Provide the (x, y) coordinate of the cell's center where the given text is located.  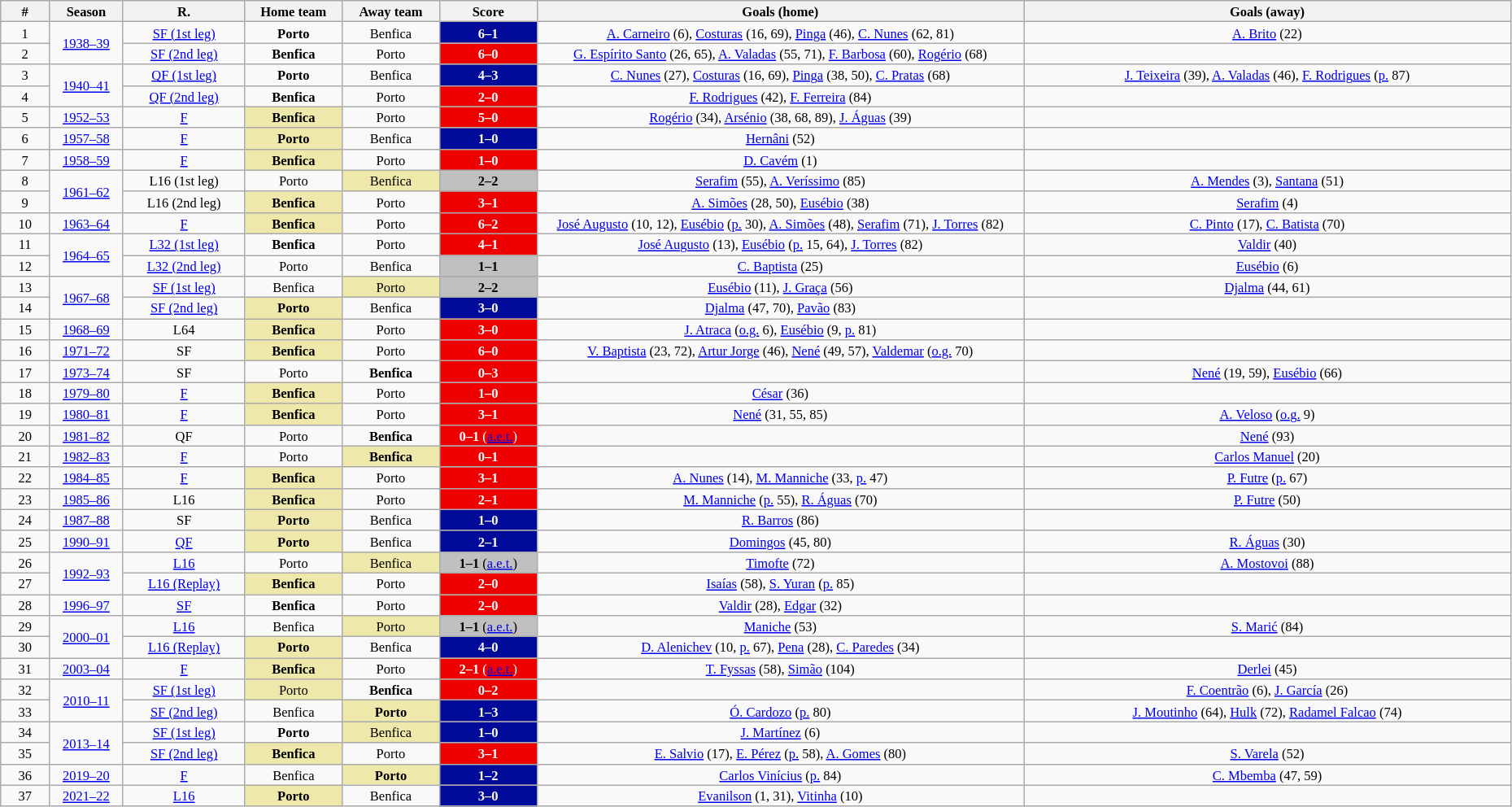
33 (25, 711)
1964–65 (86, 255)
L16 (2nd leg) (184, 202)
L64 (184, 329)
1 (25, 33)
Ó. Cardozo (p. 80) (781, 711)
20 (25, 435)
1992–93 (86, 573)
A. Carneiro (6), Costuras (16, 69), Pinga (46), C. Nunes (62, 81) (781, 33)
Djalma (44, 61) (1267, 287)
1940–41 (86, 85)
L32 (1st leg) (184, 244)
Djalma (47, 70), Pavão (83) (781, 308)
2–1 (a.e.t.) (488, 669)
Nené (93) (1267, 435)
31 (25, 669)
A. Veloso (o.g. 9) (1267, 414)
Goals (home) (781, 11)
6–2 (488, 223)
Carlos Vinícius (p. 84) (781, 774)
P. Futre (50) (1267, 499)
D. Cavém (1) (781, 159)
4–1 (488, 244)
T. Fyssas (58), Simão (104) (781, 669)
P. Futre (p. 67) (1267, 478)
Valdir (28), Edgar (32) (781, 604)
Valdir (40) (1267, 244)
Isaías (58), S. Yuran (p. 85) (781, 583)
6–1 (488, 33)
1973–74 (86, 372)
7 (25, 159)
L32 (2nd leg) (184, 266)
L16 (1st leg) (184, 181)
1958–59 (86, 159)
0–2 (488, 690)
1952–53 (86, 117)
José Augusto (10, 12), Eusébio (p. 30), A. Simões (48), Serafim (71), J. Torres (82) (781, 223)
Evanilson (1, 31), Vitinha (10) (781, 796)
José Augusto (13), Eusébio (p. 15, 64), J. Torres (82) (781, 244)
G. Espírito Santo (26, 65), A. Valadas (55, 71), F. Barbosa (60), Rogério (68) (781, 54)
1957–58 (86, 138)
0–1 (a.e.t.) (488, 435)
R. Barros (86) (781, 520)
6 (25, 138)
14 (25, 308)
1981–82 (86, 435)
1980–81 (86, 414)
2010–11 (86, 700)
Score (488, 11)
23 (25, 499)
0–1 (488, 456)
M. Manniche (p. 55), R. Águas (70) (781, 499)
19 (25, 414)
12 (25, 266)
Derlei (45) (1267, 669)
22 (25, 478)
17 (25, 372)
1987–88 (86, 520)
Timofte (72) (781, 562)
36 (25, 774)
J. Moutinho (64), Hulk (72), Radamel Falcao (74) (1267, 711)
F. Coentrão (6), J. García (26) (1267, 690)
Nené (31, 55, 85) (781, 414)
2013–14 (86, 743)
Home team (294, 11)
2000–01 (86, 637)
1982–83 (86, 456)
32 (25, 690)
Eusébio (11), J. Graça (56) (781, 287)
S. Varela (52) (1267, 753)
2021–22 (86, 796)
34 (25, 732)
1990–91 (86, 541)
29 (25, 626)
E. Salvio (17), E. Pérez (p. 58), A. Gomes (80) (781, 753)
César (36) (781, 393)
2019–20 (86, 774)
25 (25, 541)
Away team (391, 11)
4–0 (488, 648)
1979–80 (86, 393)
37 (25, 796)
QF (1st leg) (184, 75)
2 (25, 54)
# (25, 11)
2003–04 (86, 669)
10 (25, 223)
26 (25, 562)
1938–39 (86, 43)
Nené (19, 59), Eusébio (66) (1267, 372)
A. Mostovoi (88) (1267, 562)
11 (25, 244)
S. Marić (84) (1267, 626)
C. Mbemba (47, 59) (1267, 774)
16 (25, 351)
Hernâni (52) (781, 138)
C. Baptista (25) (781, 266)
1996–97 (86, 604)
1–1 (488, 266)
9 (25, 202)
A. Mendes (3), Santana (51) (1267, 181)
5–0 (488, 117)
1985–86 (86, 499)
C. Nunes (27), Costuras (16, 69), Pinga (38, 50), C. Pratas (68) (781, 75)
1967–68 (86, 298)
1963–64 (86, 223)
C. Pinto (17), C. Batista (70) (1267, 223)
Carlos Manuel (20) (1267, 456)
3 (25, 75)
1–2 (488, 774)
28 (25, 604)
Serafim (55), A. Veríssimo (85) (781, 181)
J. Atraca (o.g. 6), Eusébio (9, p. 81) (781, 329)
R. Águas (30) (1267, 541)
1968–69 (86, 329)
18 (25, 393)
27 (25, 583)
30 (25, 648)
Domingos (45, 80) (781, 541)
V. Baptista (23, 72), Artur Jorge (46), Nené (49, 57), Valdemar (o.g. 70) (781, 351)
0–3 (488, 372)
R. (184, 11)
F. Rodrigues (42), F. Ferreira (84) (781, 96)
J. Teixeira (39), A. Valadas (46), F. Rodrigues (p. 87) (1267, 75)
1–3 (488, 711)
24 (25, 520)
Goals (away) (1267, 11)
4–3 (488, 75)
A. Simões (28, 50), Eusébio (38) (781, 202)
1961–62 (86, 191)
A. Nunes (14), M. Manniche (33, p. 47) (781, 478)
Season (86, 11)
Serafim (4) (1267, 202)
13 (25, 287)
35 (25, 753)
15 (25, 329)
D. Alenichev (10, p. 67), Pena (28), C. Paredes (34) (781, 648)
4 (25, 96)
1984–85 (86, 478)
Eusébio (6) (1267, 266)
J. Martínez (6) (781, 732)
21 (25, 456)
Maniche (53) (781, 626)
QF (2nd leg) (184, 96)
Rogério (34), Arsénio (38, 68, 89), J. Águas (39) (781, 117)
1971–72 (86, 351)
5 (25, 117)
8 (25, 181)
A. Brito (22) (1267, 33)
